Output the (X, Y) coordinate of the center of the cell containing the given text.  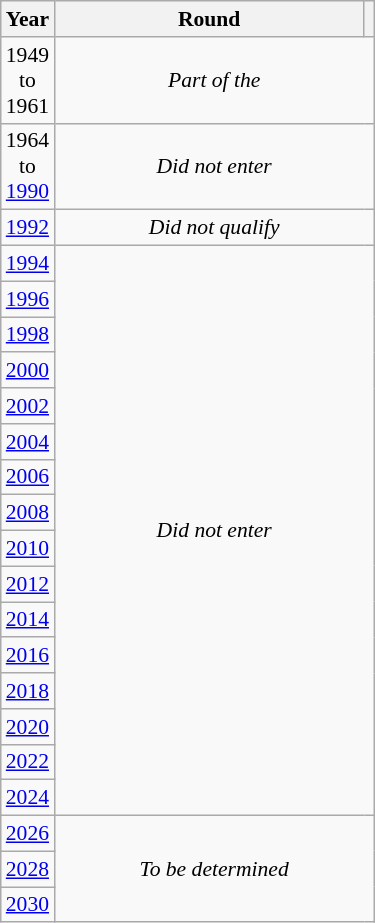
2028 (28, 869)
2010 (28, 549)
1964to1990 (28, 166)
2016 (28, 656)
1949to1961 (28, 80)
2008 (28, 513)
2022 (28, 762)
2004 (28, 442)
2018 (28, 691)
1996 (28, 299)
2000 (28, 371)
Round (209, 19)
To be determined (214, 870)
2014 (28, 620)
Part of the (214, 80)
2002 (28, 406)
1998 (28, 335)
2024 (28, 798)
Year (28, 19)
Did not qualify (214, 228)
2006 (28, 477)
1992 (28, 228)
2026 (28, 834)
1994 (28, 264)
2012 (28, 584)
2030 (28, 905)
2020 (28, 727)
